From the cell containing the given text, extract its center point as (x, y) coordinate. 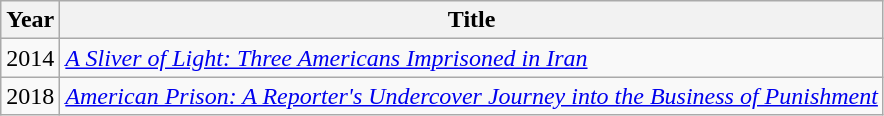
2018 (30, 96)
Title (472, 20)
2014 (30, 58)
Year (30, 20)
American Prison: A Reporter's Undercover Journey into the Business of Punishment (472, 96)
A Sliver of Light: Three Americans Imprisoned in Iran (472, 58)
